Output the [X, Y] coordinate of the center of the cell containing the given text.  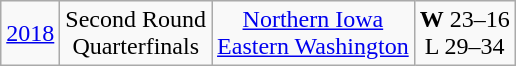
Second RoundQuarterfinals [136, 34]
2018 [30, 34]
Northern IowaEastern Washington [314, 34]
W 23–16L 29–34 [464, 34]
